Locate the cell with the specified text and output its (x, y) center coordinate. 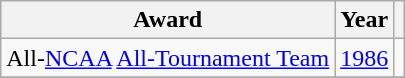
All-NCAA All-Tournament Team (168, 58)
Award (168, 20)
1986 (364, 58)
Year (364, 20)
